Find where the given text appears and provide that cell's center as (x, y) coordinate. 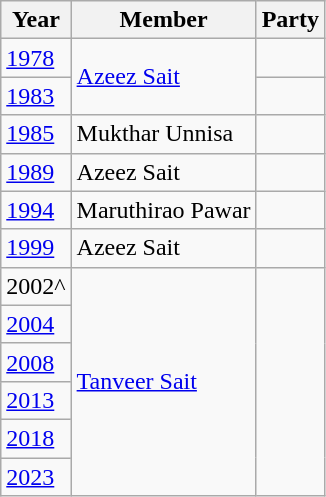
2008 (36, 362)
2004 (36, 324)
1983 (36, 96)
2013 (36, 400)
1994 (36, 210)
Year (36, 20)
Tanveer Sait (164, 381)
2018 (36, 438)
1999 (36, 248)
2002^ (36, 286)
1985 (36, 134)
1978 (36, 58)
2023 (36, 477)
Maruthirao Pawar (164, 210)
Member (164, 20)
Party (290, 20)
1989 (36, 172)
Mukthar Unnisa (164, 134)
